Extract the [X, Y] coordinate from the center of the cell holding the provided text.  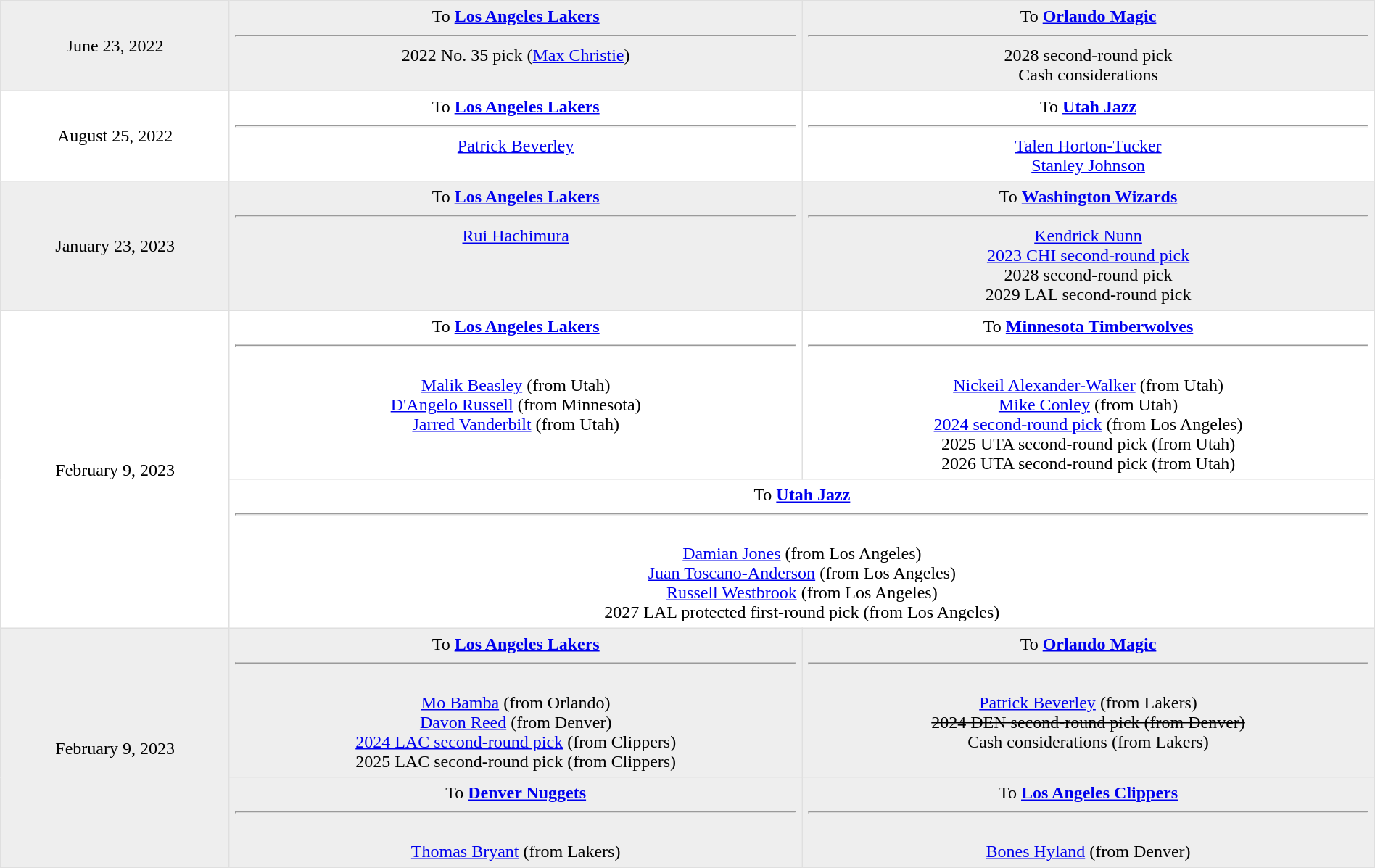
June 23, 2022 [115, 46]
To Los Angeles ClippersBones Hyland (from Denver) [1088, 822]
To Los Angeles LakersPatrick Beverley [515, 136]
To Los Angeles LakersMalik Beasley (from Utah) D'Angelo Russell (from Minnesota) Jarred Vanderbilt (from Utah) [515, 394]
August 25, 2022 [115, 136]
To Denver NuggetsThomas Bryant (from Lakers) [515, 822]
To Los Angeles LakersRui Hachimura [515, 246]
To Los Angeles Lakers2022 No. 35 pick (Max Christie) [515, 46]
To Orlando MagicPatrick Beverley (from Lakers) 2024 DEN second-round pick (from Denver) Cash considerations (from Lakers) [1088, 703]
To Orlando Magic2028 second-round pickCash considerations [1088, 46]
January 23, 2023 [115, 246]
To Washington WizardsKendrick Nunn2023 CHI second-round pick2028 second-round pick2029 LAL second-round pick [1088, 246]
To Utah JazzTalen Horton-TuckerStanley Johnson [1088, 136]
